Scan for the cell matching the given text and deliver its (x, y) coordinate at center. 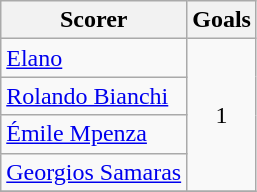
Elano (94, 58)
Georgios Samaras (94, 172)
1 (222, 115)
Scorer (94, 20)
Rolando Bianchi (94, 96)
Goals (222, 20)
Émile Mpenza (94, 134)
